Find where the given text appears and provide that cell's center as (X, Y) coordinate. 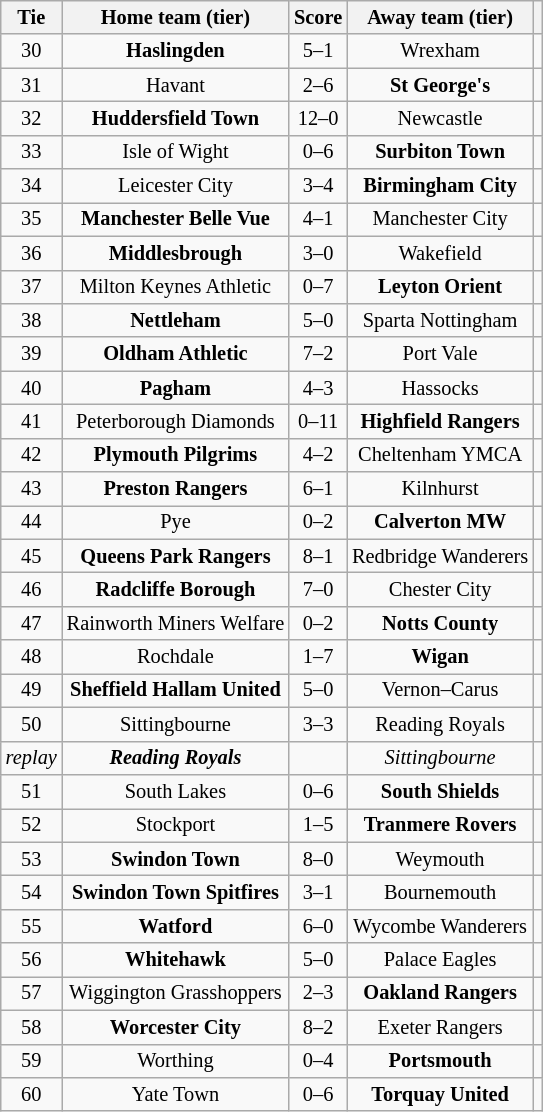
Pagham (176, 388)
12–0 (318, 118)
Pye (176, 522)
Notts County (440, 623)
Manchester Belle Vue (176, 219)
Radcliffe Borough (176, 589)
0–11 (318, 421)
Isle of Wight (176, 152)
47 (32, 623)
7–0 (318, 589)
Worcester City (176, 1027)
Plymouth Pilgrims (176, 455)
58 (32, 1027)
Away team (tier) (440, 17)
Calverton MW (440, 522)
59 (32, 1061)
33 (32, 152)
32 (32, 118)
Stockport (176, 825)
1–5 (318, 825)
8–2 (318, 1027)
Queens Park Rangers (176, 556)
St George's (440, 85)
Peterborough Diamonds (176, 421)
6–0 (318, 926)
Cheltenham YMCA (440, 455)
Hassocks (440, 388)
Leicester City (176, 186)
Birmingham City (440, 186)
6–1 (318, 489)
51 (32, 791)
Oakland Rangers (440, 993)
4–2 (318, 455)
7–2 (318, 354)
Whitehawk (176, 960)
Kilnhurst (440, 489)
3–0 (318, 253)
3–4 (318, 186)
56 (32, 960)
44 (32, 522)
38 (32, 320)
35 (32, 219)
South Shields (440, 791)
54 (32, 892)
Exeter Rangers (440, 1027)
Bournemouth (440, 892)
Wiggington Grasshoppers (176, 993)
Middlesbrough (176, 253)
45 (32, 556)
Nettleham (176, 320)
36 (32, 253)
Worthing (176, 1061)
Milton Keynes Athletic (176, 287)
1–7 (318, 657)
57 (32, 993)
Highfield Rangers (440, 421)
31 (32, 85)
42 (32, 455)
Rochdale (176, 657)
48 (32, 657)
replay (32, 758)
Weymouth (440, 859)
South Lakes (176, 791)
Score (318, 17)
5–1 (318, 51)
4–1 (318, 219)
Torquay United (440, 1094)
2–3 (318, 993)
Wigan (440, 657)
Palace Eagles (440, 960)
Leyton Orient (440, 287)
Portsmouth (440, 1061)
39 (32, 354)
41 (32, 421)
Chester City (440, 589)
Port Vale (440, 354)
Rainworth Miners Welfare (176, 623)
Oldham Athletic (176, 354)
Sparta Nottingham (440, 320)
0–4 (318, 1061)
55 (32, 926)
4–3 (318, 388)
Havant (176, 85)
Swindon Town (176, 859)
Manchester City (440, 219)
2–6 (318, 85)
60 (32, 1094)
49 (32, 690)
Watford (176, 926)
37 (32, 287)
50 (32, 724)
3–1 (318, 892)
3–3 (318, 724)
Preston Rangers (176, 489)
Yate Town (176, 1094)
Vernon–Carus (440, 690)
Wrexham (440, 51)
Huddersfield Town (176, 118)
46 (32, 589)
43 (32, 489)
Sheffield Hallam United (176, 690)
Home team (tier) (176, 17)
Redbridge Wanderers (440, 556)
Swindon Town Spitfires (176, 892)
0–7 (318, 287)
8–1 (318, 556)
52 (32, 825)
53 (32, 859)
Newcastle (440, 118)
40 (32, 388)
Haslingden (176, 51)
Surbiton Town (440, 152)
Tranmere Rovers (440, 825)
34 (32, 186)
30 (32, 51)
Wakefield (440, 253)
Tie (32, 17)
Wycombe Wanderers (440, 926)
8–0 (318, 859)
